Detect which cell encompasses the target text, then output its (X, Y) center coordinate. 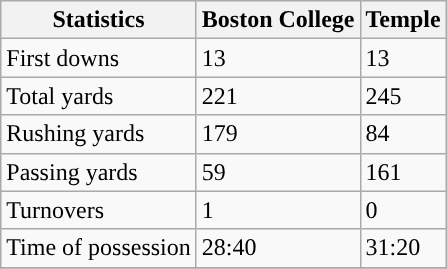
Total yards (99, 96)
161 (403, 172)
Boston College (278, 20)
179 (278, 134)
31:20 (403, 248)
Turnovers (99, 210)
Passing yards (99, 172)
221 (278, 96)
Temple (403, 20)
84 (403, 134)
First downs (99, 58)
1 (278, 210)
245 (403, 96)
Time of possession (99, 248)
Rushing yards (99, 134)
28:40 (278, 248)
59 (278, 172)
0 (403, 210)
Statistics (99, 20)
